Return [X, Y] of the center of cell containing provided text 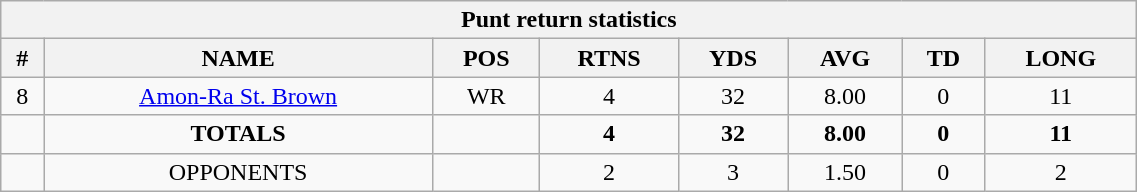
Amon-Ra St. Brown [238, 96]
# [22, 58]
NAME [238, 58]
1.50 [845, 172]
AVG [845, 58]
OPPONENTS [238, 172]
3 [733, 172]
WR [486, 96]
POS [486, 58]
YDS [733, 58]
TD [944, 58]
LONG [1061, 58]
TOTALS [238, 134]
RTNS [609, 58]
8 [22, 96]
Punt return statistics [569, 20]
